Return the (x, y) coordinate for the center point of the cell that contains the specified text.  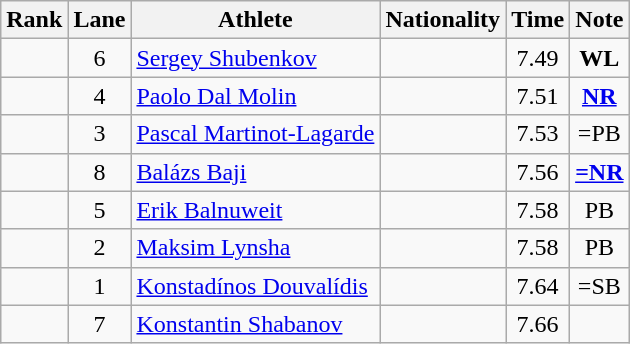
7 (100, 324)
=PB (600, 134)
7.66 (538, 324)
Balázs Baji (256, 172)
Erik Balnuweit (256, 210)
Nationality (443, 20)
Time (538, 20)
Konstantin Shabanov (256, 324)
=SB (600, 286)
Rank (34, 20)
Maksim Lynsha (256, 248)
Athlete (256, 20)
7.53 (538, 134)
5 (100, 210)
WL (600, 58)
Konstadínos Douvalídis (256, 286)
7.64 (538, 286)
Sergey Shubenkov (256, 58)
7.49 (538, 58)
8 (100, 172)
Pascal Martinot-Lagarde (256, 134)
3 (100, 134)
Lane (100, 20)
NR (600, 96)
1 (100, 286)
=NR (600, 172)
4 (100, 96)
6 (100, 58)
Paolo Dal Molin (256, 96)
Note (600, 20)
2 (100, 248)
7.56 (538, 172)
7.51 (538, 96)
